Return (x, y) of the center of cell containing provided text 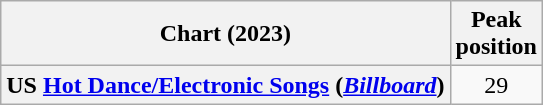
US Hot Dance/Electronic Songs (Billboard) (226, 85)
Peakposition (496, 34)
Chart (2023) (226, 34)
29 (496, 85)
